Output the [X, Y] coordinate of the center of the cell containing the given text.  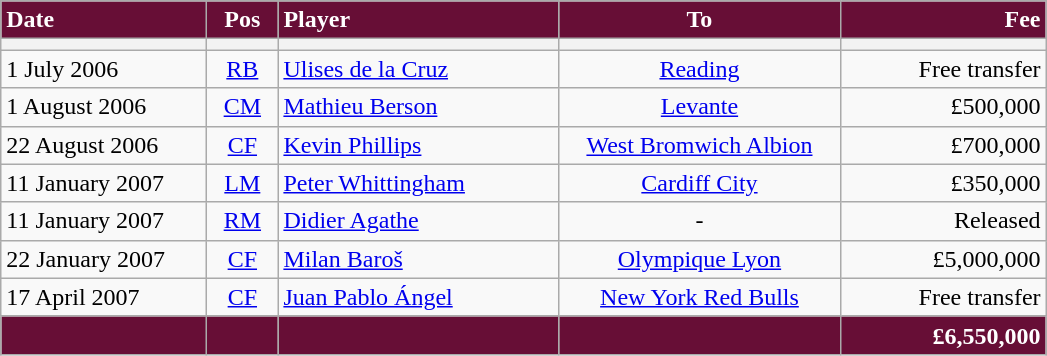
Player [418, 20]
Pos [242, 20]
£6,550,000 [943, 335]
Date [104, 20]
Levante [700, 107]
£700,000 [943, 145]
Juan Pablo Ángel [418, 297]
Peter Whittingham [418, 183]
- [700, 221]
RM [242, 221]
CM [242, 107]
West Bromwich Albion [700, 145]
Fee [943, 20]
LM [242, 183]
Released [943, 221]
To [700, 20]
1 August 2006 [104, 107]
RB [242, 69]
Reading [700, 69]
New York Red Bulls [700, 297]
Milan Baroš [418, 259]
£5,000,000 [943, 259]
1 July 2006 [104, 69]
Kevin Phillips [418, 145]
£500,000 [943, 107]
17 April 2007 [104, 297]
Mathieu Berson [418, 107]
22 January 2007 [104, 259]
Cardiff City [700, 183]
£350,000 [943, 183]
Olympique Lyon [700, 259]
Ulises de la Cruz [418, 69]
Didier Agathe [418, 221]
22 August 2006 [104, 145]
